Extract the [x, y] coordinate from the center of the cell holding the provided text.  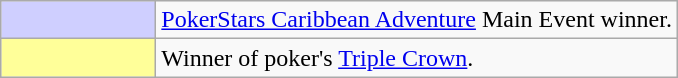
Winner of poker's Triple Crown. [417, 58]
PokerStars Caribbean Adventure Main Event winner. [417, 20]
